Output the [X, Y] coordinate of the center of the cell containing the given text.  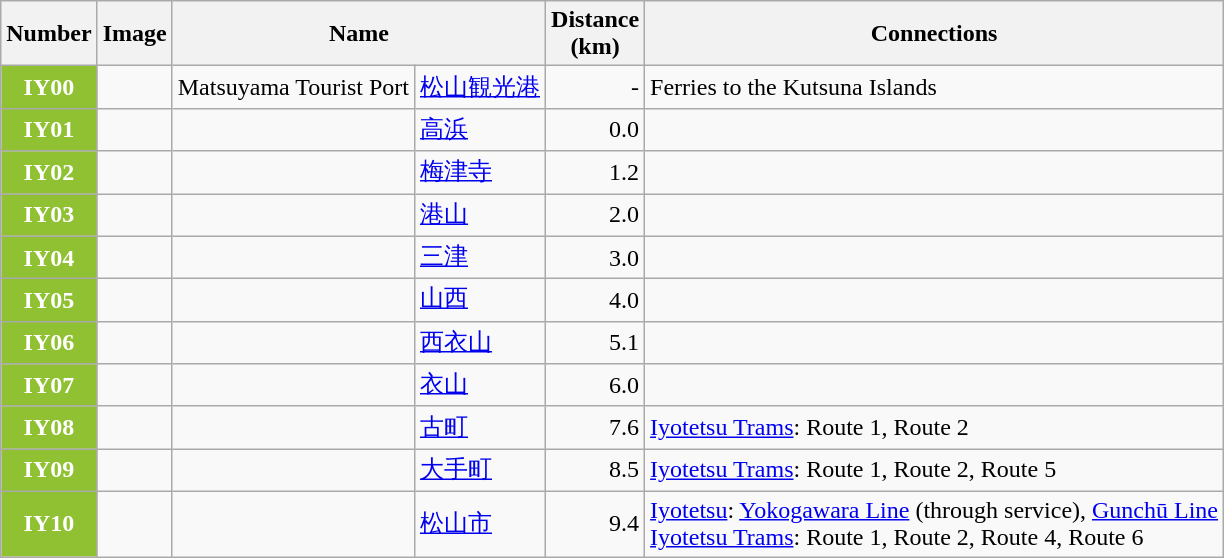
IY02 [49, 172]
高浜 [480, 130]
大手町 [480, 470]
IY06 [49, 342]
IY10 [49, 524]
IY09 [49, 470]
西衣山 [480, 342]
Ferries to the Kutsuna Islands [934, 88]
Iyotetsu Trams: Route 1, Route 2, Route 5 [934, 470]
Number [49, 34]
5.1 [596, 342]
古町 [480, 428]
3.0 [596, 258]
三津 [480, 258]
衣山 [480, 386]
IY07 [49, 386]
4.0 [596, 300]
1.2 [596, 172]
Image [134, 34]
0.0 [596, 130]
港山 [480, 216]
- [596, 88]
Distance (km) [596, 34]
松山観光港 [480, 88]
Iyotetsu: Yokogawara Line (through service), Gunchū LineIyotetsu Trams: Route 1, Route 2, Route 4, Route 6 [934, 524]
IY03 [49, 216]
IY04 [49, 258]
IY00 [49, 88]
Connections [934, 34]
8.5 [596, 470]
6.0 [596, 386]
Name [358, 34]
Matsuyama Tourist Port [293, 88]
IY05 [49, 300]
IY08 [49, 428]
梅津寺 [480, 172]
Iyotetsu Trams: Route 1, Route 2 [934, 428]
9.4 [596, 524]
2.0 [596, 216]
山西 [480, 300]
松山市 [480, 524]
7.6 [596, 428]
IY01 [49, 130]
